Scan for the cell matching the given text and deliver its [x, y] coordinate at center. 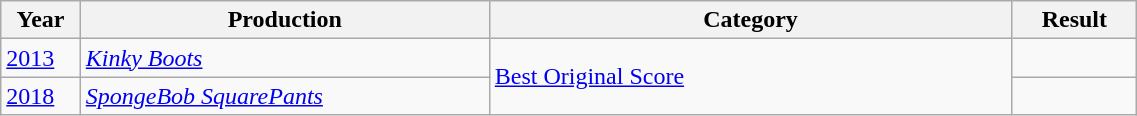
Result [1074, 20]
SpongeBob SquarePants [284, 96]
Category [750, 20]
2018 [41, 96]
Best Original Score [750, 77]
Production [284, 20]
2013 [41, 58]
Kinky Boots [284, 58]
Year [41, 20]
